Output the (X, Y) coordinate of the center of the cell containing the given text.  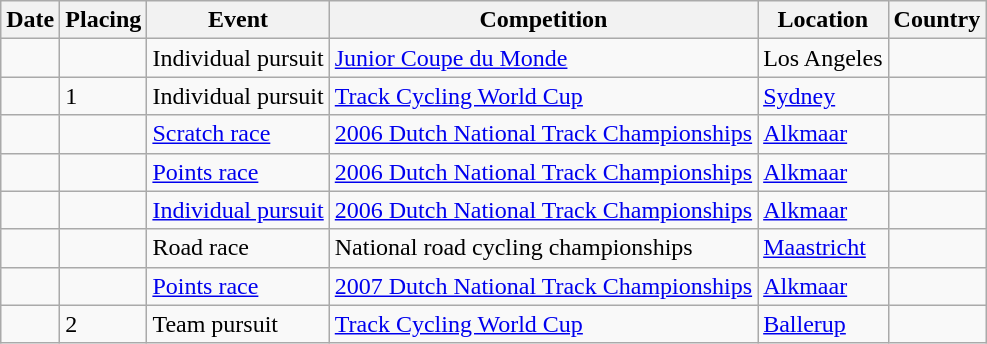
Ballerup (823, 324)
1 (104, 96)
2 (104, 324)
National road cycling championships (543, 248)
Scratch race (238, 134)
Sydney (823, 96)
Junior Coupe du Monde (543, 58)
Road race (238, 248)
2007 Dutch National Track Championships (543, 286)
Maastricht (823, 248)
Team pursuit (238, 324)
Placing (104, 20)
Los Angeles (823, 58)
Event (238, 20)
Competition (543, 20)
Date (30, 20)
Country (937, 20)
Location (823, 20)
